Return the [X, Y] coordinate for the center point of the cell that contains the specified text.  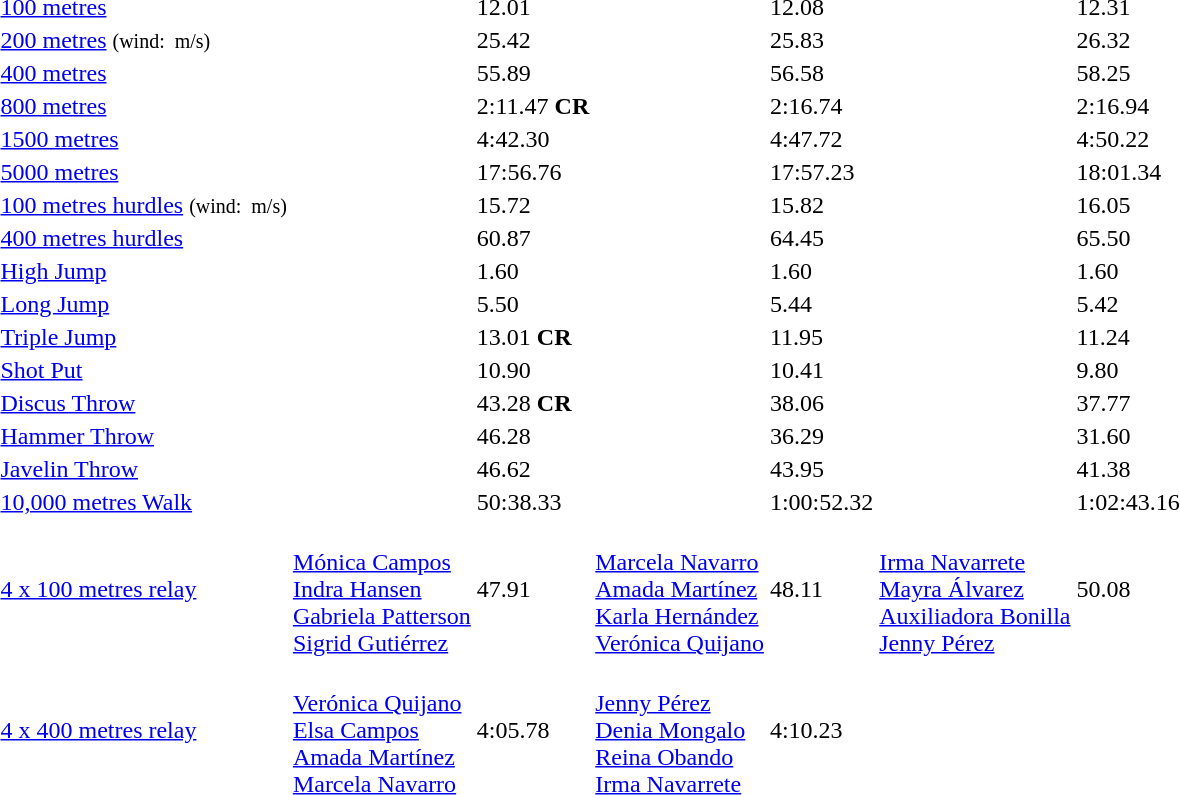
2:16.74 [821, 106]
4:47.72 [821, 139]
1:00:52.32 [821, 502]
48.11 [821, 589]
25.42 [532, 40]
13.01 CR [532, 337]
56.58 [821, 73]
43.95 [821, 469]
36.29 [821, 436]
60.87 [532, 238]
55.89 [532, 73]
2:11.47 CR [532, 106]
25.83 [821, 40]
47.91 [532, 589]
43.28 CR [532, 403]
Irma Navarrete Mayra Álvarez Auxiliadora Bonilla Jenny Pérez [975, 589]
Mónica Campos Indra Hansen Gabriela Patterson Sigrid Gutiérrez [382, 589]
46.28 [532, 436]
46.62 [532, 469]
38.06 [821, 403]
5.44 [821, 304]
17:56.76 [532, 172]
Marcela Navarro Amada Martínez Karla Hernández Verónica Quijano [680, 589]
11.95 [821, 337]
64.45 [821, 238]
17:57.23 [821, 172]
4:42.30 [532, 139]
15.72 [532, 205]
10.90 [532, 370]
5.50 [532, 304]
15.82 [821, 205]
10.41 [821, 370]
50:38.33 [532, 502]
